Pinpoint the cell where the given text exists, returning its [x, y] midpoint coordinate. 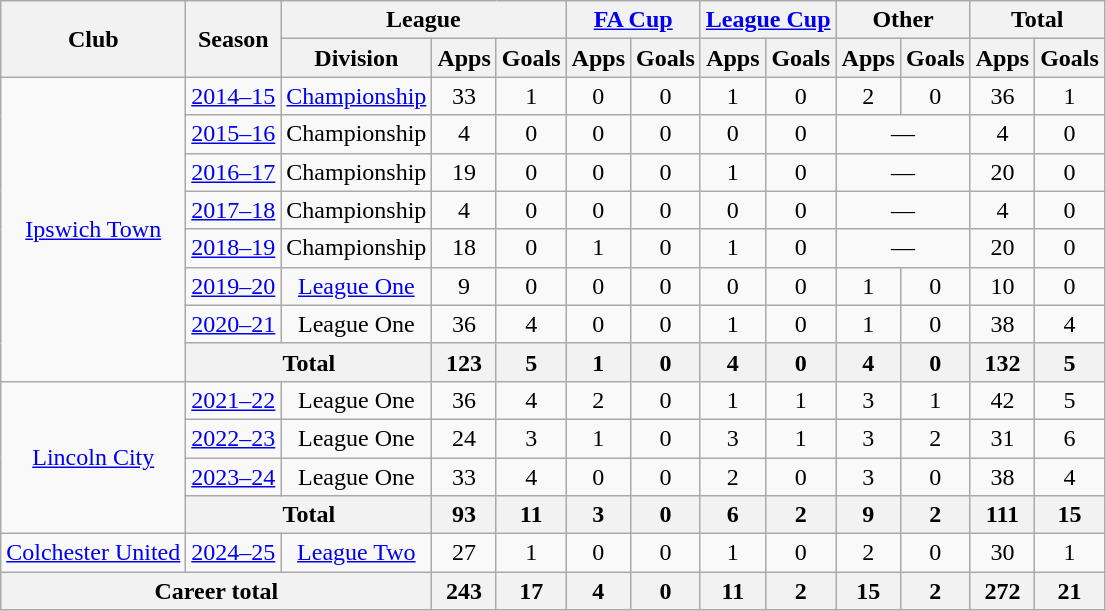
31 [1002, 438]
272 [1002, 591]
30 [1002, 553]
Other [903, 20]
FA Cup [633, 20]
243 [464, 591]
18 [464, 248]
123 [464, 362]
2015–16 [234, 134]
2021–22 [234, 400]
2014–15 [234, 96]
Ipswich Town [94, 229]
24 [464, 438]
Career total [216, 591]
Colchester United [94, 553]
42 [1002, 400]
2023–24 [234, 477]
2017–18 [234, 210]
19 [464, 172]
League Cup [768, 20]
2016–17 [234, 172]
93 [464, 515]
10 [1002, 286]
2019–20 [234, 286]
2018–19 [234, 248]
111 [1002, 515]
27 [464, 553]
Club [94, 39]
21 [1070, 591]
2022–23 [234, 438]
Season [234, 39]
League [424, 20]
132 [1002, 362]
Division [356, 58]
2020–21 [234, 324]
Lincoln City [94, 457]
17 [531, 591]
League Two [356, 553]
2024–25 [234, 553]
